Scan for the cell matching the given text and deliver its (x, y) coordinate at center. 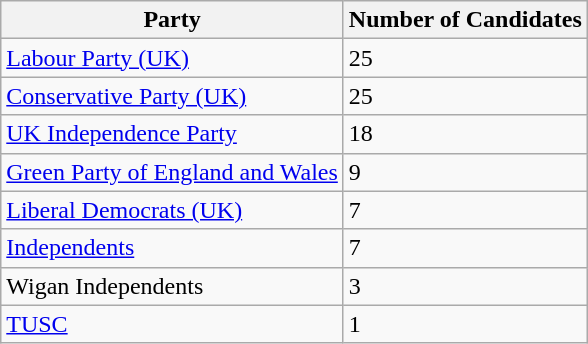
Green Party of England and Wales (172, 172)
UK Independence Party (172, 134)
1 (465, 324)
Party (172, 20)
9 (465, 172)
3 (465, 286)
18 (465, 134)
Number of Candidates (465, 20)
Independents (172, 248)
Wigan Independents (172, 286)
Conservative Party (UK) (172, 96)
TUSC (172, 324)
Labour Party (UK) (172, 58)
Liberal Democrats (UK) (172, 210)
